From the cell containing the given text, extract its center point as [X, Y] coordinate. 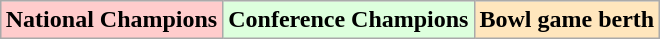
Bowl game berth [567, 20]
Conference Champions [348, 20]
National Champions [111, 20]
